Extract the [x, y] coordinate from the center of the cell holding the provided text.  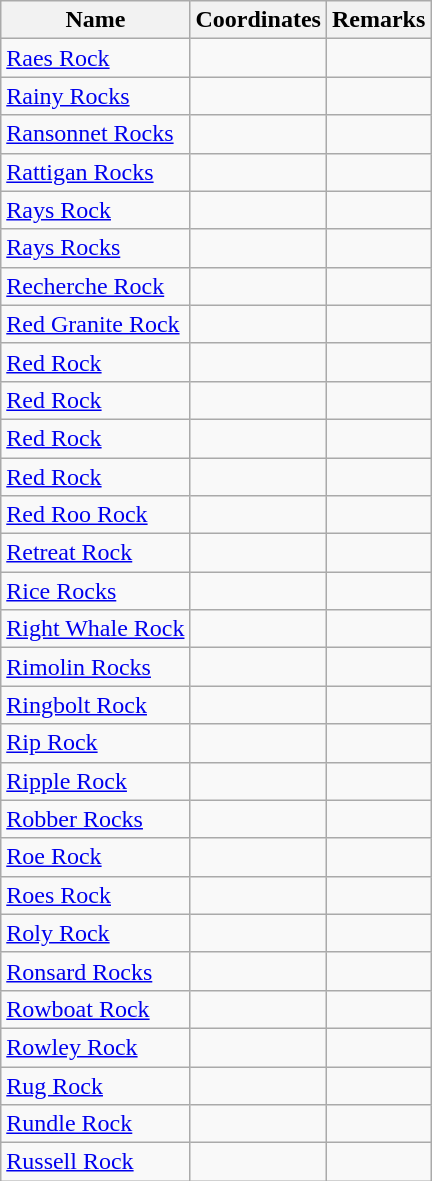
Red Roo Rock [96, 515]
Ripple Rock [96, 781]
Rattigan Rocks [96, 172]
Russell Rock [96, 1162]
Rays Rock [96, 210]
Rip Rock [96, 743]
Roe Rock [96, 857]
Name [96, 20]
Remarks [378, 20]
Ringbolt Rock [96, 705]
Ransonnet Rocks [96, 134]
Coordinates [258, 20]
Red Granite Rock [96, 324]
Right Whale Rock [96, 629]
Roes Rock [96, 895]
Rays Rocks [96, 248]
Rainy Rocks [96, 96]
Recherche Rock [96, 286]
Rice Rocks [96, 591]
Rowboat Rock [96, 1009]
Retreat Rock [96, 553]
Rimolin Rocks [96, 667]
Roly Rock [96, 933]
Rundle Rock [96, 1124]
Ronsard Rocks [96, 971]
Robber Rocks [96, 819]
Rowley Rock [96, 1047]
Raes Rock [96, 58]
Rug Rock [96, 1085]
